Detect which cell encompasses the target text, then output its (X, Y) center coordinate. 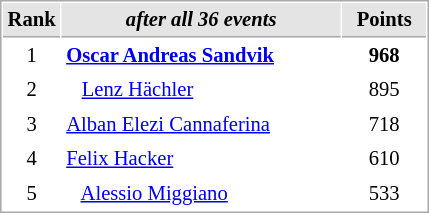
Lenz Hächler (202, 90)
533 (384, 194)
Oscar Andreas Sandvik (202, 56)
Alban Elezi Cannaferina (202, 124)
895 (384, 90)
3 (32, 124)
4 (32, 158)
Alessio Miggiano (202, 194)
610 (384, 158)
1 (32, 56)
2 (32, 90)
Rank (32, 20)
after all 36 events (202, 20)
Felix Hacker (202, 158)
968 (384, 56)
5 (32, 194)
Points (384, 20)
718 (384, 124)
